Scan for the cell matching the given text and deliver its [X, Y] coordinate at center. 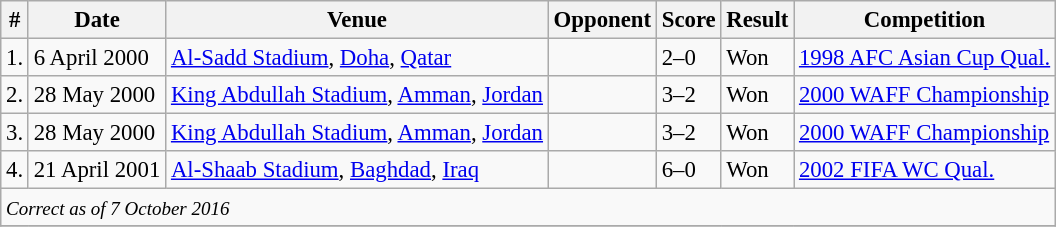
Result [758, 20]
Al-Shaab Stadium, Baghdad, Iraq [358, 170]
1. [15, 58]
Opponent [602, 20]
6 April 2000 [96, 58]
Al-Sadd Stadium, Doha, Qatar [358, 58]
2. [15, 95]
2–0 [688, 58]
1998 AFC Asian Cup Qual. [925, 58]
Correct as of 7 October 2016 [528, 208]
# [15, 20]
6–0 [688, 170]
Competition [925, 20]
Score [688, 20]
3. [15, 133]
Date [96, 20]
Venue [358, 20]
2002 FIFA WC Qual. [925, 170]
21 April 2001 [96, 170]
4. [15, 170]
